From the cell containing the given text, extract its center point as [x, y] coordinate. 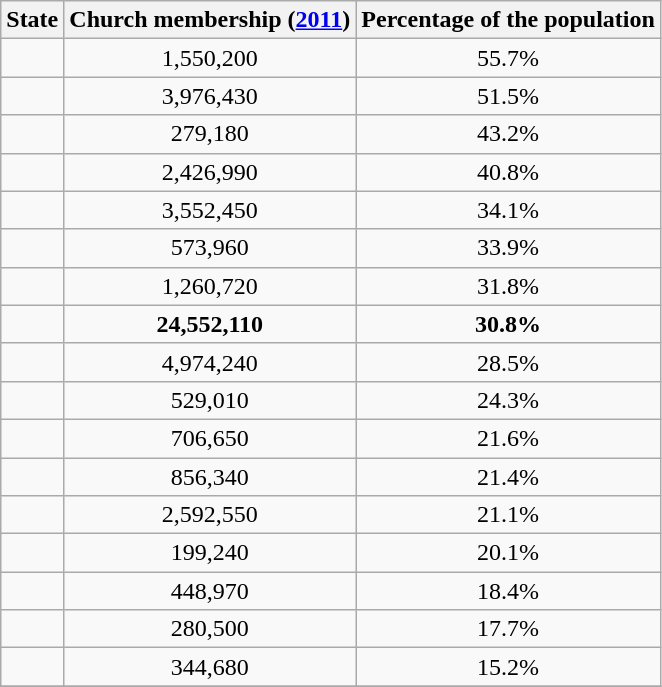
448,970 [210, 591]
280,500 [210, 629]
1,550,200 [210, 58]
279,180 [210, 134]
2,592,550 [210, 515]
21.6% [508, 438]
Church membership (2011) [210, 20]
199,240 [210, 553]
856,340 [210, 477]
55.7% [508, 58]
529,010 [210, 400]
15.2% [508, 667]
Percentage of the population [508, 20]
28.5% [508, 362]
17.7% [508, 629]
40.8% [508, 172]
24,552,110 [210, 324]
573,960 [210, 248]
30.8% [508, 324]
3,552,450 [210, 210]
706,650 [210, 438]
18.4% [508, 591]
43.2% [508, 134]
20.1% [508, 553]
State [32, 20]
33.9% [508, 248]
34.1% [508, 210]
2,426,990 [210, 172]
24.3% [508, 400]
21.4% [508, 477]
344,680 [210, 667]
21.1% [508, 515]
31.8% [508, 286]
51.5% [508, 96]
3,976,430 [210, 96]
4,974,240 [210, 362]
1,260,720 [210, 286]
